Determine the (x, y) coordinate at the center of the cell enclosing the given text.  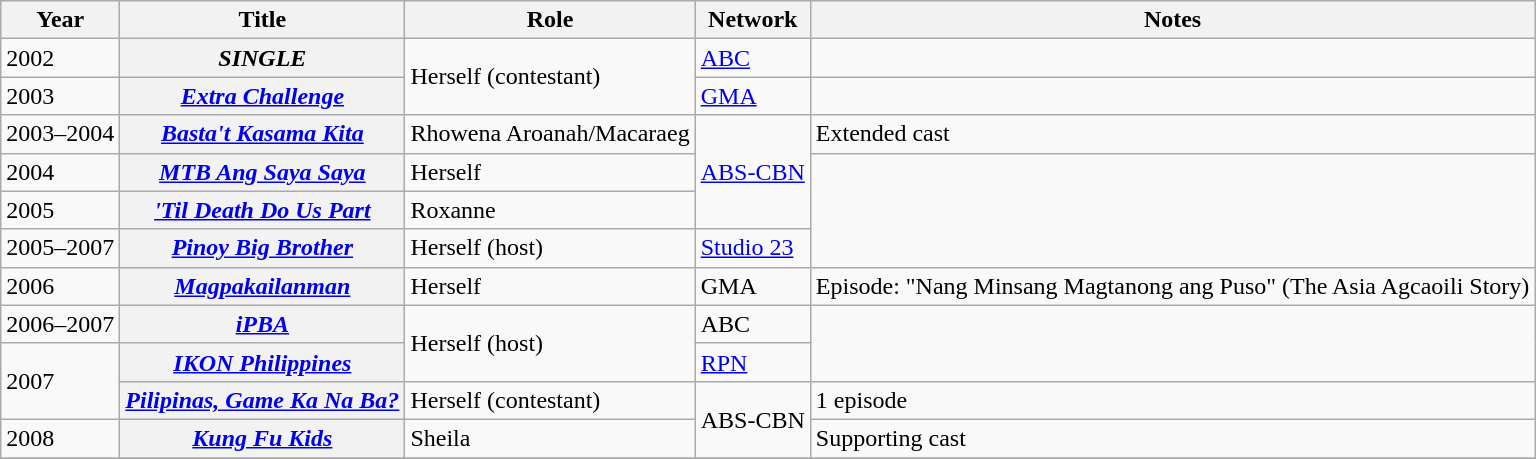
RPN (752, 362)
Year (60, 20)
Pilipinas, Game Ka Na Ba? (262, 400)
2003–2004 (60, 134)
2004 (60, 172)
Extended cast (1172, 134)
Role (550, 20)
Sheila (550, 438)
2005 (60, 210)
Extra Challenge (262, 96)
Kung Fu Kids (262, 438)
2002 (60, 58)
'Til Death Do Us Part (262, 210)
Episode: "Nang Minsang Magtanong ang Puso" (The Asia Agcaoili Story) (1172, 286)
2003 (60, 96)
Basta't Kasama Kita (262, 134)
Network (752, 20)
2008 (60, 438)
Title (262, 20)
iPBA (262, 324)
2007 (60, 381)
Supporting cast (1172, 438)
Roxanne (550, 210)
2006 (60, 286)
Notes (1172, 20)
IKON Philippines (262, 362)
2006–2007 (60, 324)
2005–2007 (60, 248)
SINGLE (262, 58)
Pinoy Big Brother (262, 248)
Studio 23 (752, 248)
1 episode (1172, 400)
MTB Ang Saya Saya (262, 172)
Rhowena Aroanah/Macaraeg (550, 134)
Magpakailanman (262, 286)
